For the text-containing cell, return its midpoint in [X, Y] coordinate format. 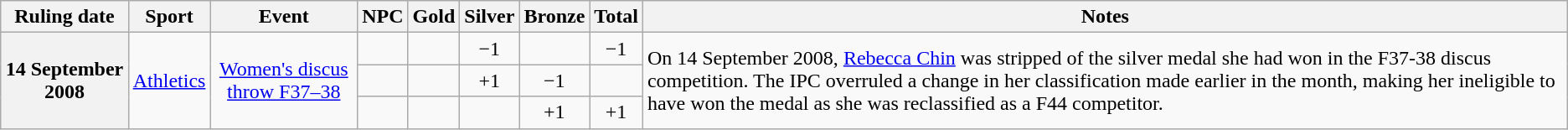
Total [616, 17]
Ruling date [64, 17]
Athletics [169, 81]
Women's discus throw F37–38 [284, 81]
Bronze [554, 17]
Sport [169, 17]
NPC [383, 17]
Notes [1105, 17]
Event [284, 17]
Silver [489, 17]
Gold [434, 17]
14 September 2008 [64, 81]
